Determine the [x, y] coordinate at the center of the cell enclosing the given text.  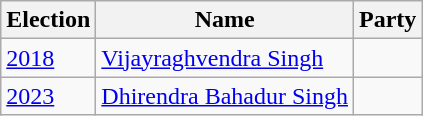
Election [48, 20]
2023 [48, 96]
Party [387, 20]
Dhirendra Bahadur Singh [225, 96]
Vijayraghvendra Singh [225, 58]
2018 [48, 58]
Name [225, 20]
